Search for the cell housing the specified text and yield its [x, y] center coordinate. 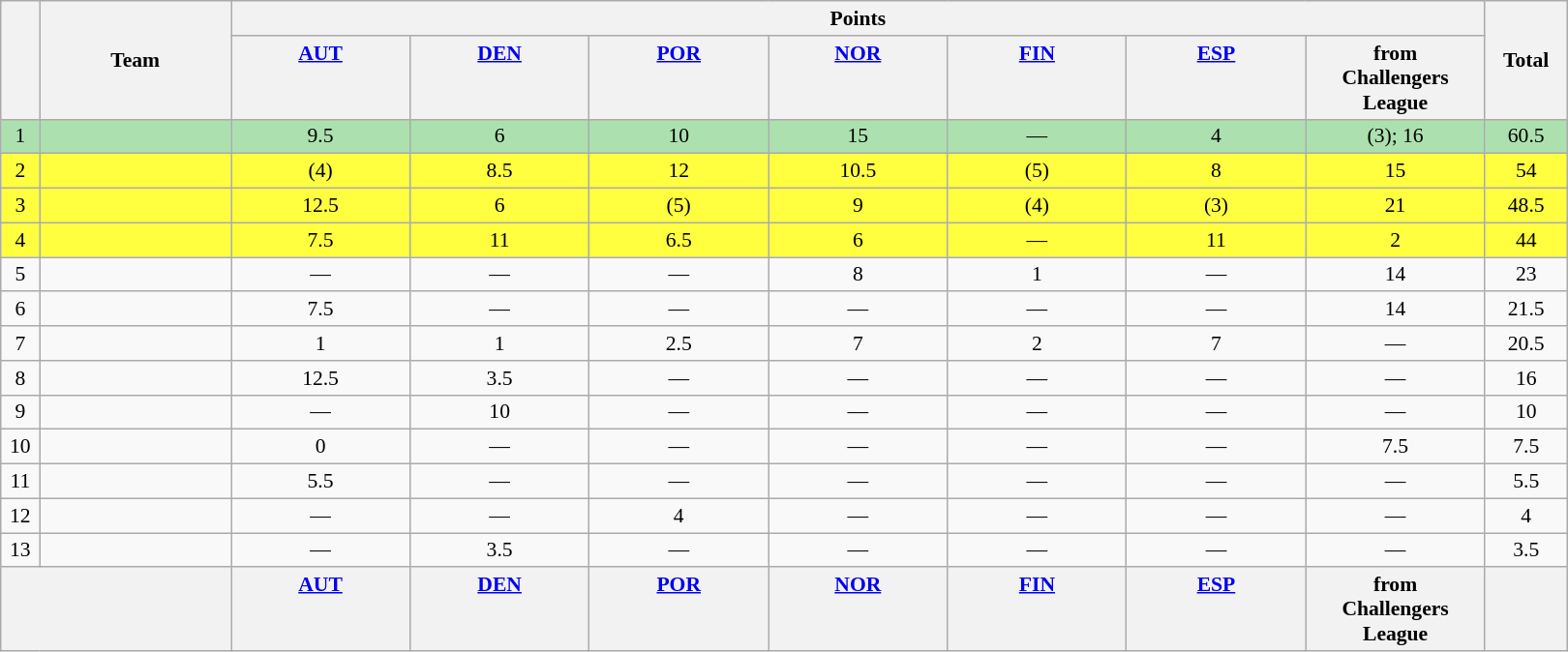
60.5 [1525, 136]
9.5 [319, 136]
23 [1525, 275]
(3); 16 [1396, 136]
6.5 [679, 240]
10.5 [858, 171]
Total [1525, 60]
(3) [1216, 206]
44 [1525, 240]
20.5 [1525, 343]
16 [1525, 378]
54 [1525, 171]
0 [319, 447]
5 [20, 275]
21.5 [1525, 310]
3 [20, 206]
21 [1396, 206]
48.5 [1525, 206]
13 [20, 550]
Points [858, 18]
2.5 [679, 343]
Team [136, 60]
8.5 [499, 171]
